Find where the given text appears and provide that cell's center as [x, y] coordinate. 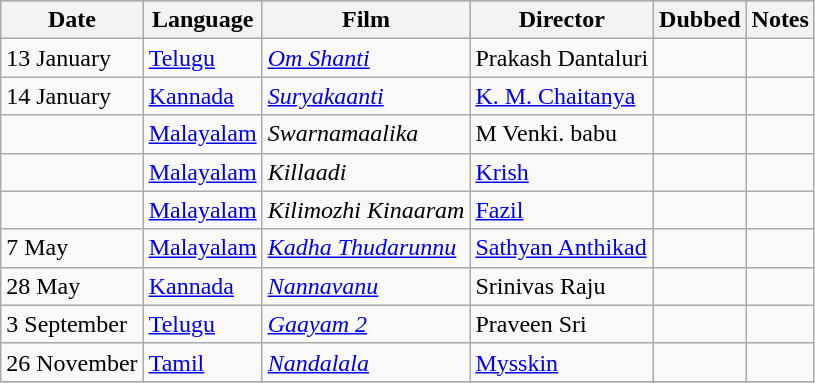
26 November [72, 362]
K. M. Chaitanya [562, 96]
Srinivas Raju [562, 286]
Fazil [562, 210]
Date [72, 20]
Nandalala [366, 362]
14 January [72, 96]
7 May [72, 248]
Kadha Thudarunnu [366, 248]
Swarnamaalika [366, 134]
28 May [72, 286]
Krish [562, 172]
3 September [72, 324]
Notes [780, 20]
M Venki. babu [562, 134]
13 January [72, 58]
Sathyan Anthikad [562, 248]
Killaadi [366, 172]
Praveen Sri [562, 324]
Director [562, 20]
Prakash Dantaluri [562, 58]
Tamil [202, 362]
Language [202, 20]
Om Shanti [366, 58]
Mysskin [562, 362]
Film [366, 20]
Nannavanu [366, 286]
Kilimozhi Kinaaram [366, 210]
Dubbed [700, 20]
Gaayam 2 [366, 324]
Suryakaanti [366, 96]
